Search for the cell housing the specified text and yield its [x, y] center coordinate. 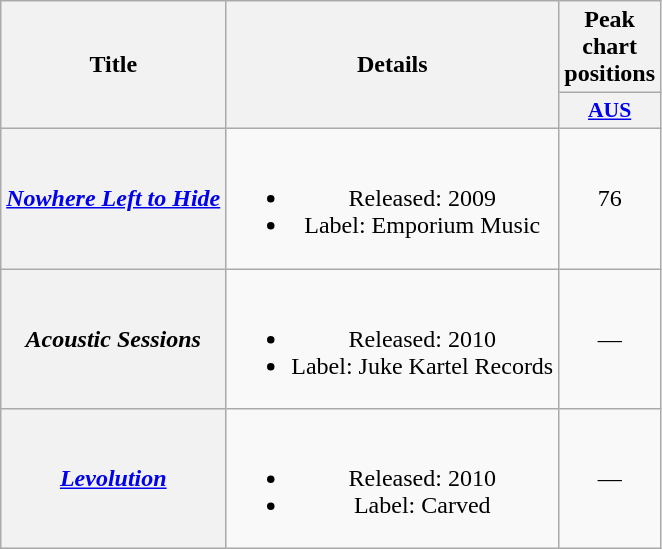
Acoustic Sessions [114, 338]
Details [392, 65]
Peak chart positions [610, 47]
AUS [610, 111]
Title [114, 65]
Released: 2010Label: Juke Kartel Records [392, 338]
Released: 2010Label: Carved [392, 479]
Nowhere Left to Hide [114, 198]
76 [610, 198]
Levolution [114, 479]
Released: 2009Label: Emporium Music [392, 198]
